Return (X, Y) of the center of cell containing provided text 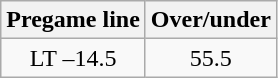
Over/under (210, 20)
55.5 (210, 58)
Pregame line (74, 20)
LT –14.5 (74, 58)
